Identify which cell holds the provided text, then report its (x, y) central coordinate. 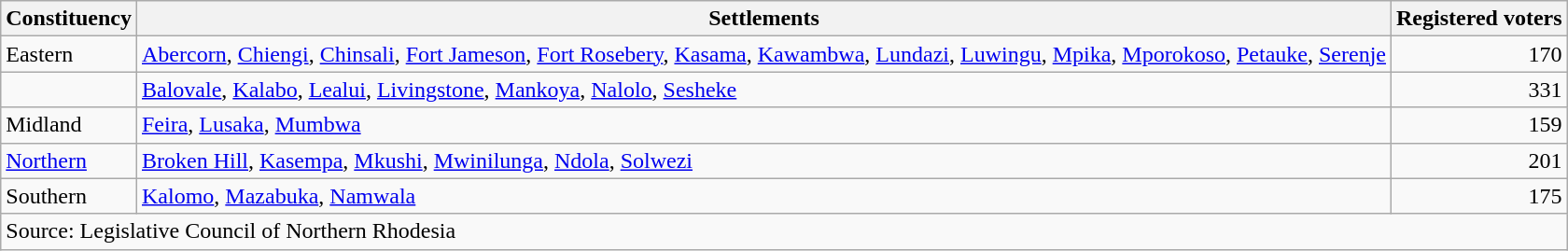
Constituency (69, 19)
Southern (69, 196)
Midland (69, 125)
Settlements (763, 19)
201 (1480, 160)
170 (1480, 54)
331 (1480, 90)
Source: Legislative Council of Northern Rhodesia (784, 231)
Kalomo, Mazabuka, Namwala (763, 196)
175 (1480, 196)
Balovale, Kalabo, Lealui, Livingstone, Mankoya, Nalolo, Sesheke (763, 90)
Eastern (69, 54)
Abercorn, Chiengi, Chinsali, Fort Jameson, Fort Rosebery, Kasama, Kawambwa, Lundazi, Luwingu, Mpika, Mporokoso, Petauke, Serenje (763, 54)
Northern (69, 160)
159 (1480, 125)
Feira, Lusaka, Mumbwa (763, 125)
Broken Hill, Kasempa, Mkushi, Mwinilunga, Ndola, Solwezi (763, 160)
Registered voters (1480, 19)
